Extract the [x, y] coordinate from the center of the cell holding the provided text.  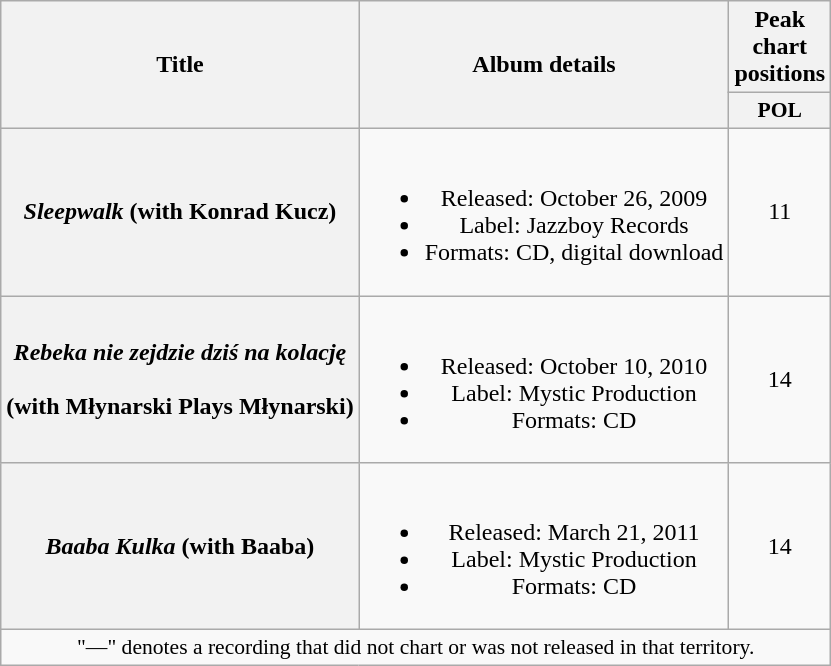
Album details [544, 65]
Peak chart positions [780, 47]
Title [180, 65]
Baaba Kulka (with Baaba) [180, 546]
Rebeka nie zejdzie dziś na kolację(with Młynarski Plays Młynarski) [180, 380]
Released: March 21, 2011Label: Mystic ProductionFormats: CD [544, 546]
Released: October 26, 2009Label: Jazzboy RecordsFormats: CD, digital download [544, 212]
"—" denotes a recording that did not chart or was not released in that territory. [416, 648]
11 [780, 212]
POL [780, 111]
Sleepwalk (with Konrad Kucz) [180, 212]
Released: October 10, 2010Label: Mystic ProductionFormats: CD [544, 380]
